Find where the given text appears and provide that cell's center as (X, Y) coordinate. 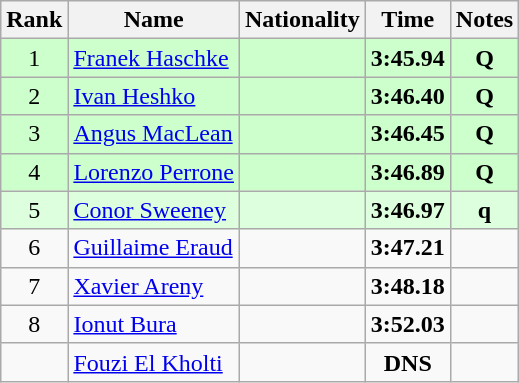
Notes (484, 20)
3 (34, 134)
Ivan Heshko (154, 96)
5 (34, 210)
4 (34, 172)
3:46.89 (408, 172)
Rank (34, 20)
q (484, 210)
3:47.21 (408, 248)
3:45.94 (408, 58)
3:46.45 (408, 134)
Xavier Areny (154, 286)
6 (34, 248)
DNS (408, 362)
Time (408, 20)
8 (34, 324)
2 (34, 96)
Franek Haschke (154, 58)
Guillaime Eraud (154, 248)
Ionut Bura (154, 324)
3:52.03 (408, 324)
7 (34, 286)
Lorenzo Perrone (154, 172)
3:46.40 (408, 96)
1 (34, 58)
Conor Sweeney (154, 210)
Fouzi El Kholti (154, 362)
Nationality (303, 20)
Name (154, 20)
3:48.18 (408, 286)
3:46.97 (408, 210)
Angus MacLean (154, 134)
